Extract the [x, y] coordinate from the center of the cell holding the provided text.  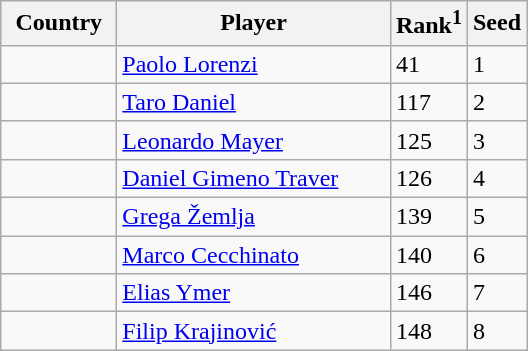
Daniel Gimeno Traver [254, 178]
117 [428, 102]
Country [59, 24]
41 [428, 64]
Seed [496, 24]
1 [496, 64]
126 [428, 178]
Elias Ymer [254, 293]
Leonardo Mayer [254, 140]
4 [496, 178]
Rank1 [428, 24]
5 [496, 217]
146 [428, 293]
125 [428, 140]
140 [428, 255]
2 [496, 102]
Filip Krajinović [254, 331]
Taro Daniel [254, 102]
Paolo Lorenzi [254, 64]
Grega Žemlja [254, 217]
8 [496, 331]
148 [428, 331]
Player [254, 24]
3 [496, 140]
139 [428, 217]
Marco Cecchinato [254, 255]
6 [496, 255]
7 [496, 293]
